Return the (X, Y) coordinate for the center point of the cell that contains the specified text.  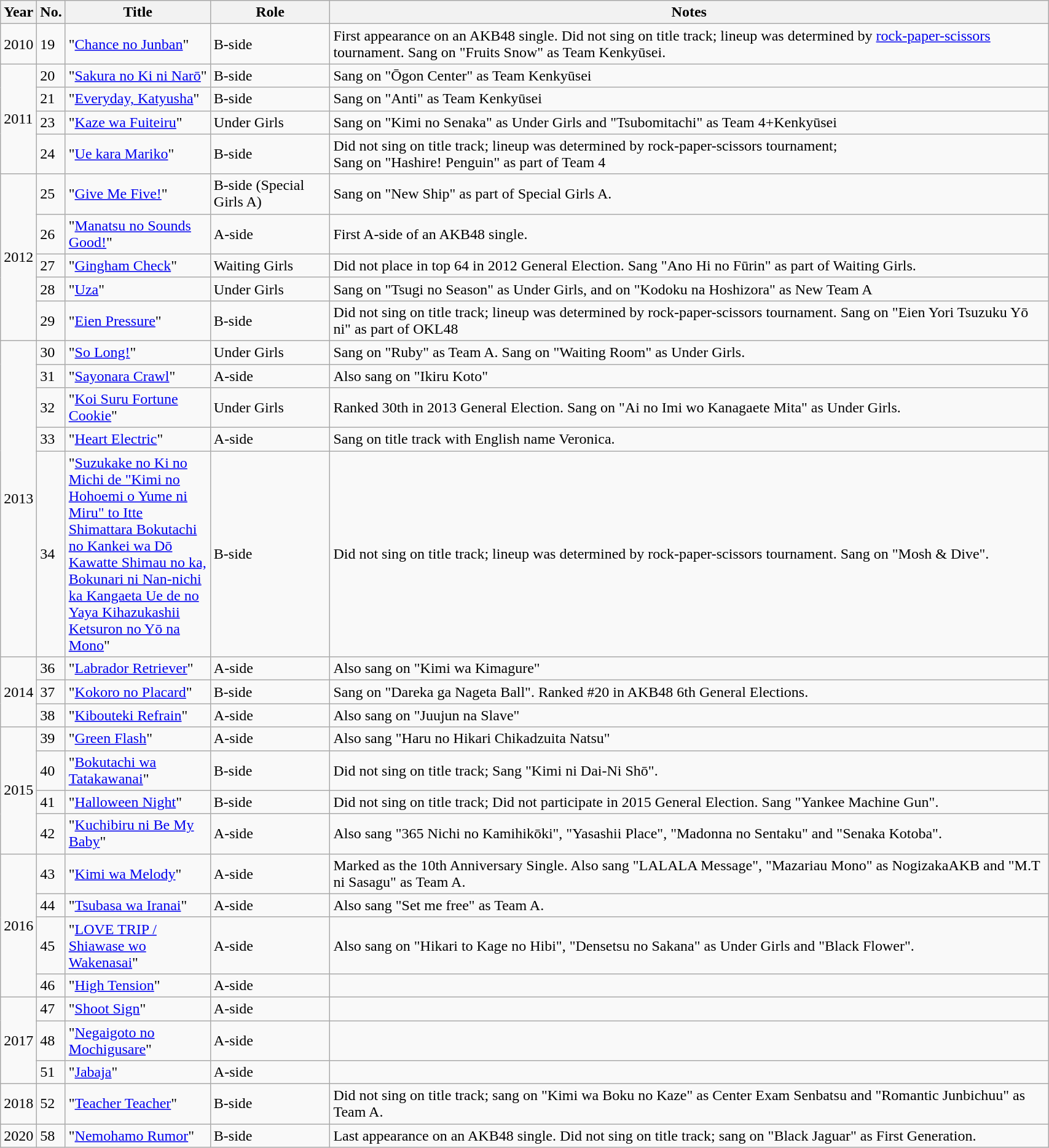
2018 (18, 1104)
28 (51, 289)
Sang on "Tsugi no Season" as Under Girls, and on "Kodoku na Hoshizora" as New Team A (690, 289)
Did not sing on title track; sang on "Kimi wa Boku no Kaze" as Center Exam Senbatsu and "Romantic Junbichuu" as Team A. (690, 1104)
34 (51, 554)
24 (51, 154)
23 (51, 122)
Sang on "Dareka ga Nageta Ball". Ranked #20 in AKB48 6th General Elections. (690, 692)
"Heart Electric" (138, 439)
"High Tension" (138, 985)
2010 (18, 44)
"Bokutachi wa Tatakawanai" (138, 771)
26 (51, 234)
Did not sing on title track; Sang "Kimi ni Dai-Ni Shō". (690, 771)
45 (51, 945)
"Kimi wa Melody" (138, 874)
"Green Flash" (138, 739)
Sang on title track with English name Veronica. (690, 439)
"Jabaja" (138, 1072)
Also sang "Haru no Hikari Chikadzuita Natsu" (690, 739)
37 (51, 692)
30 (51, 352)
Did not sing on title track; lineup was determined by rock-paper-scissors tournament. Sang on "Mosh & Dive". (690, 554)
40 (51, 771)
46 (51, 985)
No. (51, 12)
Title (138, 12)
25 (51, 194)
"Negaigoto no Mochigusare" (138, 1040)
"Teacher Teacher" (138, 1104)
"Manatsu no Sounds Good!" (138, 234)
41 (51, 802)
2011 (18, 119)
2014 (18, 692)
33 (51, 439)
Ranked 30th in 2013 General Election. Sang on "Ai no Imi wo Kanagaete Mita" as Under Girls. (690, 408)
"Uza" (138, 289)
36 (51, 669)
2015 (18, 790)
20 (51, 76)
"Koi Suru Fortune Cookie" (138, 408)
Marked as the 10th Anniversary Single. Also sang "LALALA Message", "Mazariau Mono" as NogizakaAKB and "M.T ni Sasagu" as Team A. (690, 874)
"Labrador Retriever" (138, 669)
"Ue kara Mariko" (138, 154)
48 (51, 1040)
29 (51, 321)
"Kibouteki Refrain" (138, 715)
32 (51, 408)
"Gingham Check" (138, 265)
"Everyday, Katyusha" (138, 99)
47 (51, 1008)
First A-side of an AKB48 single. (690, 234)
2020 (18, 1136)
Also sang on "Kimi wa Kimagure" (690, 669)
"Sayonara Crawl" (138, 375)
"Chance no Junban" (138, 44)
"Shoot Sign" (138, 1008)
"Kaze wa Fuiteiru" (138, 122)
Notes (690, 12)
"Kuchibiru ni Be My Baby" (138, 833)
B-side (Special Girls A) (270, 194)
Year (18, 12)
Also sang "365 Nichi no Kamihikōki", "Yasashii Place", "Madonna no Sentaku" and "Senaka Kotoba". (690, 833)
21 (51, 99)
"Tsubasa wa Iranai" (138, 905)
Sang on "Kimi no Senaka" as Under Girls and "Tsubomitachi" as Team 4+Kenkyūsei (690, 122)
2017 (18, 1040)
58 (51, 1136)
Also sang "Set me free" as Team A. (690, 905)
Also sang on "Ikiru Koto" (690, 375)
44 (51, 905)
43 (51, 874)
39 (51, 739)
27 (51, 265)
"LOVE TRIP / Shiawase wo Wakenasai" (138, 945)
Sang on "Ruby" as Team A. Sang on "Waiting Room" as Under Girls. (690, 352)
"Nemohamo Rumor" (138, 1136)
2016 (18, 926)
52 (51, 1104)
"Sakura no Ki ni Narō" (138, 76)
Sang on "Anti" as Team Kenkyūsei (690, 99)
51 (51, 1072)
Did not sing on title track; lineup was determined by rock-paper-scissors tournament. Sang on "Eien Yori Tsuzuku Yō ni" as part of OKL48 (690, 321)
2012 (18, 257)
Did not sing on title track; lineup was determined by rock-paper-scissors tournament;Sang on "Hashire! Penguin" as part of Team 4 (690, 154)
Also sang on "Hikari to Kage no Hibi", "Densetsu no Sakana" as Under Girls and "Black Flower". (690, 945)
"Kokoro no Placard" (138, 692)
Also sang on "Juujun na Slave" (690, 715)
"Give Me Five!" (138, 194)
"Eien Pressure" (138, 321)
Last appearance on an AKB48 single. Did not sing on title track; sang on "Black Jaguar" as First Generation. (690, 1136)
Sang on "Ōgon Center" as Team Kenkyūsei (690, 76)
"So Long!" (138, 352)
31 (51, 375)
42 (51, 833)
19 (51, 44)
2013 (18, 498)
Role (270, 12)
Did not sing on title track; Did not participate in 2015 General Election. Sang "Yankee Machine Gun". (690, 802)
"Halloween Night" (138, 802)
38 (51, 715)
Sang on "New Ship" as part of Special Girls A. (690, 194)
Did not place in top 64 in 2012 General Election. Sang "Ano Hi no Fūrin" as part of Waiting Girls. (690, 265)
Waiting Girls (270, 265)
